Pinpoint the cell where the given text exists, returning its (x, y) midpoint coordinate. 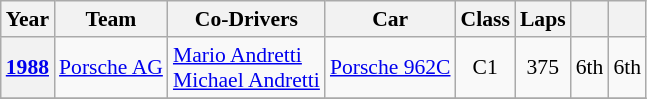
375 (543, 68)
Mario Andretti Michael Andretti (246, 68)
Year (28, 19)
Porsche AG (111, 68)
Co-Drivers (246, 19)
Team (111, 19)
Laps (543, 19)
Car (390, 19)
Porsche 962C (390, 68)
Class (486, 19)
C1 (486, 68)
1988 (28, 68)
